Search for the cell housing the specified text and yield its (X, Y) center coordinate. 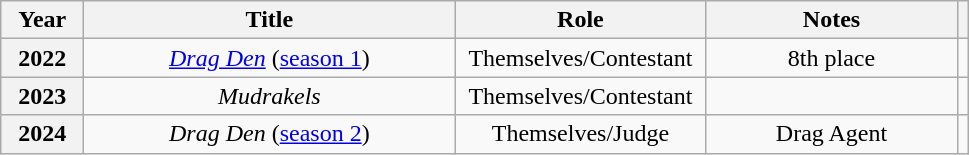
Drag Agent (832, 134)
Mudrakels (270, 96)
Year (42, 20)
Title (270, 20)
Role (580, 20)
8th place (832, 58)
2024 (42, 134)
2023 (42, 96)
Drag Den (season 2) (270, 134)
Notes (832, 20)
Themselves/Judge (580, 134)
Drag Den (season 1) (270, 58)
2022 (42, 58)
